Provide the (x, y) coordinate of the cell's center where the given text is located.  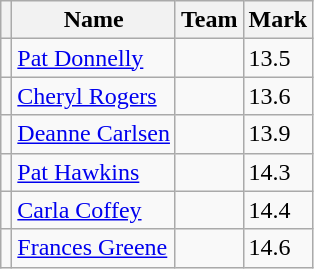
Carla Coffey (94, 210)
14.3 (278, 172)
Name (94, 20)
Team (209, 20)
Pat Hawkins (94, 172)
14.4 (278, 210)
13.9 (278, 134)
Deanne Carlsen (94, 134)
14.6 (278, 248)
Frances Greene (94, 248)
13.6 (278, 96)
Mark (278, 20)
13.5 (278, 58)
Cheryl Rogers (94, 96)
Pat Donnelly (94, 58)
